Determine the [x, y] coordinate at the center of the cell enclosing the given text.  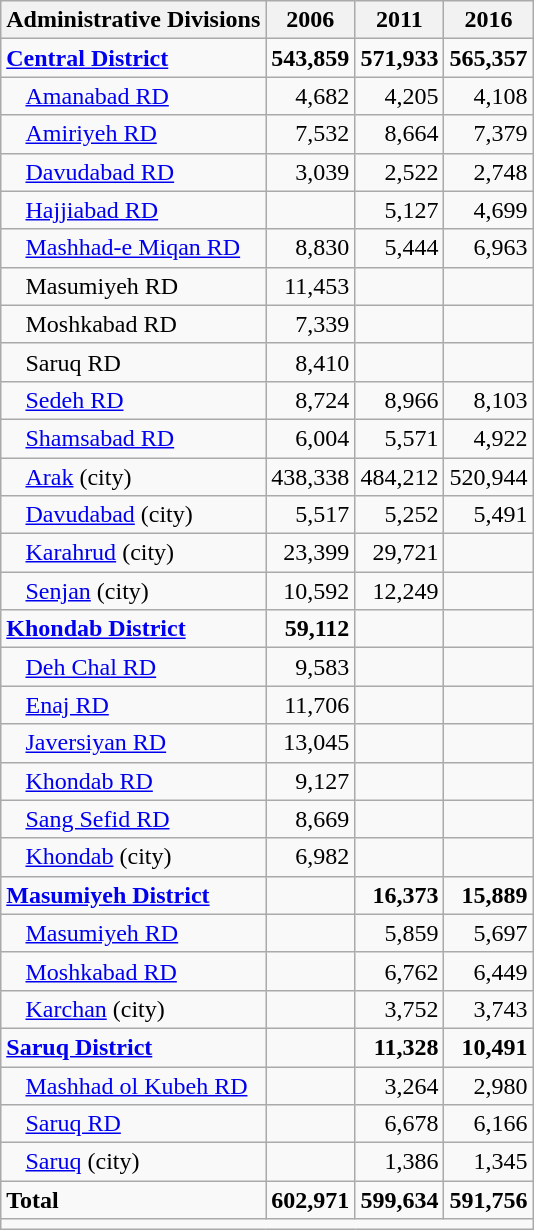
7,532 [310, 134]
Deh Chal RD [134, 667]
1,386 [400, 1162]
Amiriyeh RD [134, 134]
16,373 [400, 895]
10,491 [488, 1047]
6,762 [400, 971]
8,724 [310, 400]
Karahrud (city) [134, 553]
1,345 [488, 1162]
5,491 [488, 515]
6,678 [400, 1124]
13,045 [310, 743]
8,966 [400, 400]
5,697 [488, 933]
3,743 [488, 1009]
6,963 [488, 248]
5,444 [400, 248]
3,039 [310, 172]
Javersiyan RD [134, 743]
5,517 [310, 515]
6,166 [488, 1124]
5,252 [400, 515]
2,522 [400, 172]
4,699 [488, 210]
4,205 [400, 96]
15,889 [488, 895]
23,399 [310, 553]
29,721 [400, 553]
Masumiyeh District [134, 895]
Saruq District [134, 1047]
4,922 [488, 438]
2016 [488, 20]
Central District [134, 58]
3,264 [400, 1085]
565,357 [488, 58]
8,830 [310, 248]
Sang Sefid RD [134, 819]
484,212 [400, 477]
6,449 [488, 971]
7,379 [488, 134]
2,748 [488, 172]
12,249 [400, 591]
Khondab RD [134, 781]
11,706 [310, 705]
6,004 [310, 438]
Saruq (city) [134, 1162]
602,971 [310, 1200]
11,328 [400, 1047]
Hajjiabad RD [134, 210]
Khondab District [134, 629]
5,127 [400, 210]
5,571 [400, 438]
Amanabad RD [134, 96]
591,756 [488, 1200]
Arak (city) [134, 477]
10,592 [310, 591]
Senjan (city) [134, 591]
Sedeh RD [134, 400]
6,982 [310, 857]
9,583 [310, 667]
Enaj RD [134, 705]
543,859 [310, 58]
59,112 [310, 629]
Davudabad RD [134, 172]
Davudabad (city) [134, 515]
Khondab (city) [134, 857]
Total [134, 1200]
Mashhad-e Miqan RD [134, 248]
11,453 [310, 286]
5,859 [400, 933]
599,634 [400, 1200]
4,682 [310, 96]
4,108 [488, 96]
2011 [400, 20]
2,980 [488, 1085]
2006 [310, 20]
438,338 [310, 477]
520,944 [488, 477]
571,933 [400, 58]
Shamsabad RD [134, 438]
8,664 [400, 134]
8,410 [310, 362]
Karchan (city) [134, 1009]
Mashhad ol Kubeh RD [134, 1085]
9,127 [310, 781]
3,752 [400, 1009]
8,103 [488, 400]
7,339 [310, 324]
Administrative Divisions [134, 20]
8,669 [310, 819]
